Return the [X, Y] coordinate for the center point of the cell that contains the specified text.  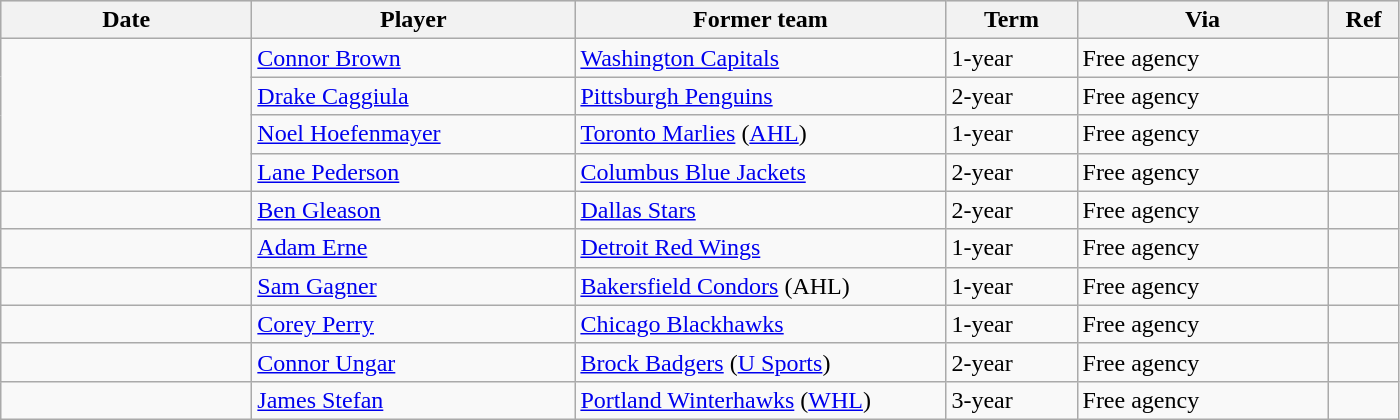
Connor Brown [414, 58]
Player [414, 20]
Noel Hoefenmayer [414, 134]
Portland Winterhawks (WHL) [760, 400]
Chicago Blackhawks [760, 324]
3-year [1012, 400]
James Stefan [414, 400]
Ref [1364, 20]
Connor Ungar [414, 362]
Term [1012, 20]
Detroit Red Wings [760, 248]
Date [126, 20]
Via [1202, 20]
Toronto Marlies (AHL) [760, 134]
Ben Gleason [414, 210]
Sam Gagner [414, 286]
Washington Capitals [760, 58]
Columbus Blue Jackets [760, 172]
Lane Pederson [414, 172]
Bakersfield Condors (AHL) [760, 286]
Former team [760, 20]
Adam Erne [414, 248]
Pittsburgh Penguins [760, 96]
Drake Caggiula [414, 96]
Corey Perry [414, 324]
Dallas Stars [760, 210]
Brock Badgers (U Sports) [760, 362]
